Scan for the cell matching the given text and deliver its [x, y] coordinate at center. 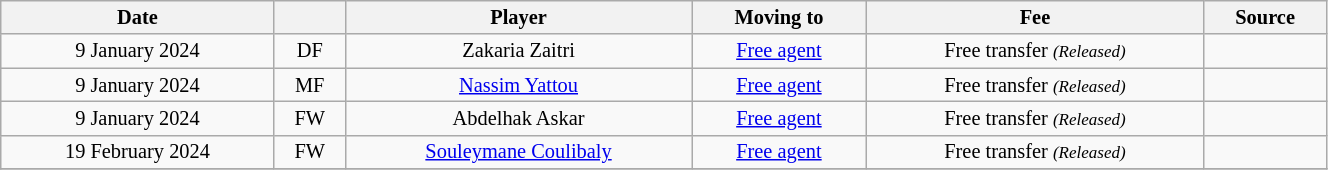
Souleymane Coulibaly [518, 152]
MF [310, 85]
Abdelhak Askar [518, 118]
19 February 2024 [138, 152]
Source [1266, 17]
DF [310, 51]
Date [138, 17]
Zakaria Zaitri [518, 51]
Nassim Yattou [518, 85]
Fee [1035, 17]
Moving to [779, 17]
Player [518, 17]
